Output the (x, y) coordinate of the center of the cell containing the given text.  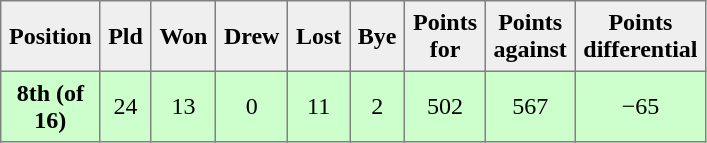
Points differential (640, 36)
11 (319, 106)
Pld (126, 36)
Points against (530, 36)
Won (184, 36)
Position (50, 36)
13 (184, 106)
24 (126, 106)
Points for (446, 36)
502 (446, 106)
2 (378, 106)
Lost (319, 36)
0 (252, 106)
567 (530, 106)
Drew (252, 36)
−65 (640, 106)
Bye (378, 36)
8th (of 16) (50, 106)
